Detect which cell encompasses the target text, then output its [x, y] center coordinate. 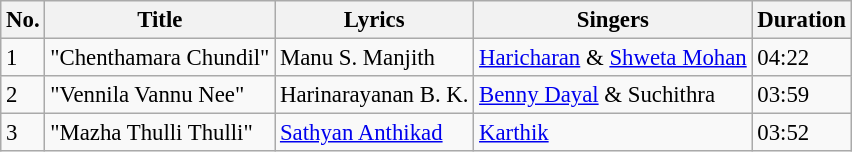
Sathyan Anthikad [374, 133]
03:52 [802, 133]
Haricharan & Shweta Mohan [613, 58]
Title [160, 20]
Harinarayanan B. K. [374, 95]
03:59 [802, 95]
04:22 [802, 58]
"Mazha Thulli Thulli" [160, 133]
1 [23, 58]
Manu S. Manjith [374, 58]
Duration [802, 20]
No. [23, 20]
2 [23, 95]
Benny Dayal & Suchithra [613, 95]
"Vennila Vannu Nee" [160, 95]
Singers [613, 20]
"Chenthamara Chundil" [160, 58]
Lyrics [374, 20]
3 [23, 133]
Karthik [613, 133]
